Identify which cell holds the provided text, then report its (X, Y) central coordinate. 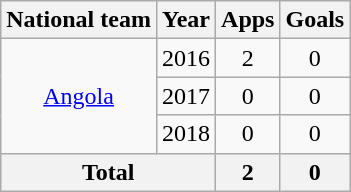
National team (79, 20)
Apps (248, 20)
2016 (186, 58)
Angola (79, 96)
Total (108, 172)
Goals (315, 20)
2017 (186, 96)
Year (186, 20)
2018 (186, 134)
